Search for the cell housing the specified text and yield its (x, y) center coordinate. 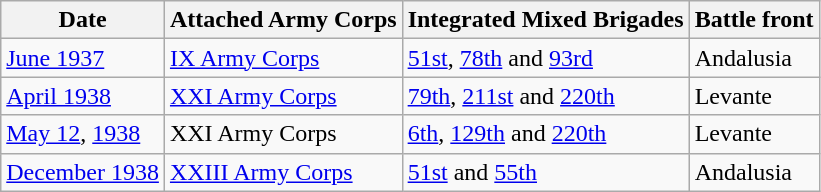
May 12, 1938 (83, 134)
Date (83, 20)
April 1938 (83, 96)
December 1938 (83, 172)
51st, 78th and 93rd (546, 58)
Attached Army Corps (283, 20)
6th, 129th and 220th (546, 134)
XXIII Army Corps (283, 172)
51st and 55th (546, 172)
Integrated Mixed Brigades (546, 20)
Battle front (754, 20)
IX Army Corps (283, 58)
June 1937 (83, 58)
79th, 211st and 220th (546, 96)
